Output the (X, Y) coordinate of the center of the cell containing the given text.  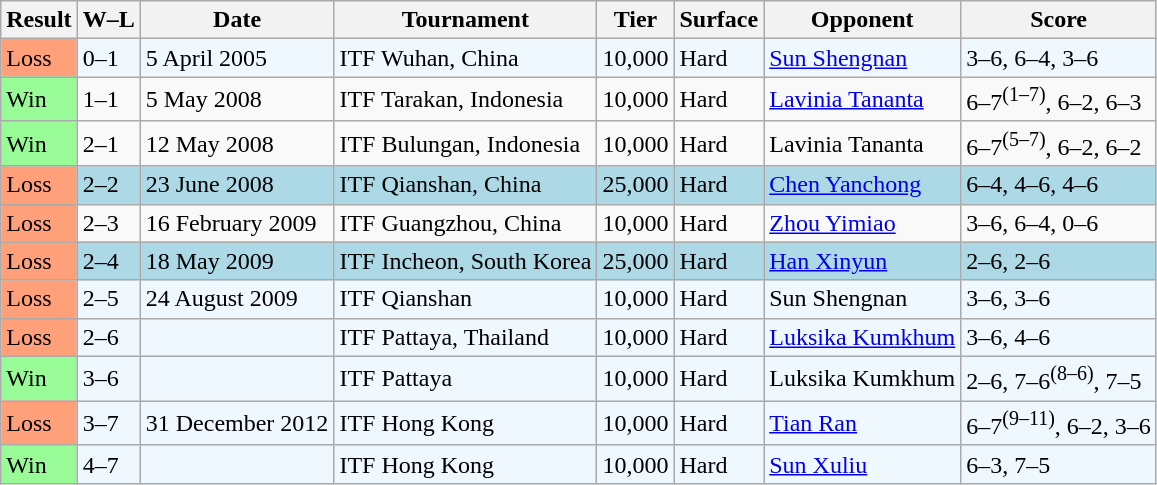
ITF Guangzhou, China (466, 223)
ITF Wuhan, China (466, 58)
23 June 2008 (237, 185)
ITF Qianshan, China (466, 185)
3–7 (108, 424)
3–6 (108, 378)
1–1 (108, 100)
6–7(5–7), 6–2, 6–2 (1059, 144)
Tier (636, 20)
ITF Pattaya, Thailand (466, 337)
2–6, 7–6(8–6), 7–5 (1059, 378)
2–4 (108, 261)
3–6, 3–6 (1059, 299)
W–L (108, 20)
4–7 (108, 464)
2–3 (108, 223)
24 August 2009 (237, 299)
0–1 (108, 58)
ITF Qianshan (466, 299)
Tournament (466, 20)
5 May 2008 (237, 100)
3–6, 6–4, 0–6 (1059, 223)
16 February 2009 (237, 223)
Date (237, 20)
6–3, 7–5 (1059, 464)
Result (39, 20)
2–1 (108, 144)
ITF Tarakan, Indonesia (466, 100)
6–7(1–7), 6–2, 6–3 (1059, 100)
Tian Ran (862, 424)
12 May 2008 (237, 144)
3–6, 4–6 (1059, 337)
Sun Xuliu (862, 464)
31 December 2012 (237, 424)
3–6, 6–4, 3–6 (1059, 58)
Zhou Yimiao (862, 223)
ITF Incheon, South Korea (466, 261)
ITF Pattaya (466, 378)
6–4, 4–6, 4–6 (1059, 185)
6–7(9–11), 6–2, 3–6 (1059, 424)
Opponent (862, 20)
ITF Bulungan, Indonesia (466, 144)
Han Xinyun (862, 261)
2–5 (108, 299)
2–6 (108, 337)
Score (1059, 20)
5 April 2005 (237, 58)
18 May 2009 (237, 261)
Chen Yanchong (862, 185)
2–6, 2–6 (1059, 261)
2–2 (108, 185)
Surface (719, 20)
